Determine the (X, Y) coordinate at the center of the cell enclosing the given text.  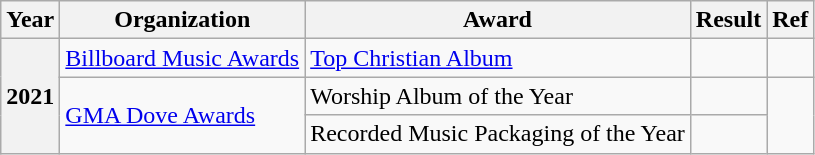
Year (30, 20)
Organization (182, 20)
Award (498, 20)
Billboard Music Awards (182, 58)
Ref (790, 20)
Worship Album of the Year (498, 96)
Top Christian Album (498, 58)
GMA Dove Awards (182, 115)
Recorded Music Packaging of the Year (498, 134)
2021 (30, 96)
Result (728, 20)
